Capture the cell that displays the provided text and extract its [x, y] central coordinate. 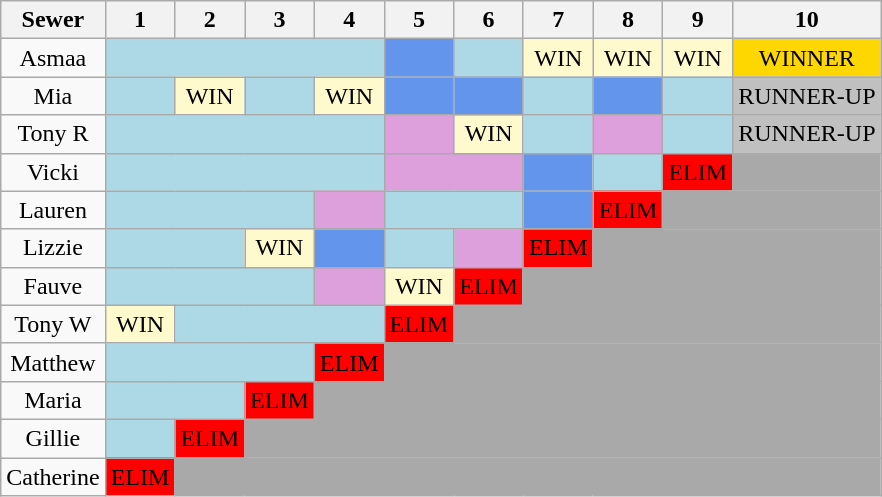
Vicki [53, 172]
Asmaa [53, 58]
6 [489, 20]
8 [628, 20]
Lizzie [53, 248]
9 [698, 20]
Sewer [53, 20]
5 [419, 20]
7 [558, 20]
Fauve [53, 286]
1 [140, 20]
Lauren [53, 210]
3 [280, 20]
10 [807, 20]
Catherine [53, 477]
WINNER [807, 58]
Matthew [53, 362]
4 [349, 20]
2 [210, 20]
Mia [53, 96]
Gillie [53, 438]
Tony W [53, 324]
Maria [53, 400]
Tony R [53, 134]
